For the text-containing cell, return its midpoint in [x, y] coordinate format. 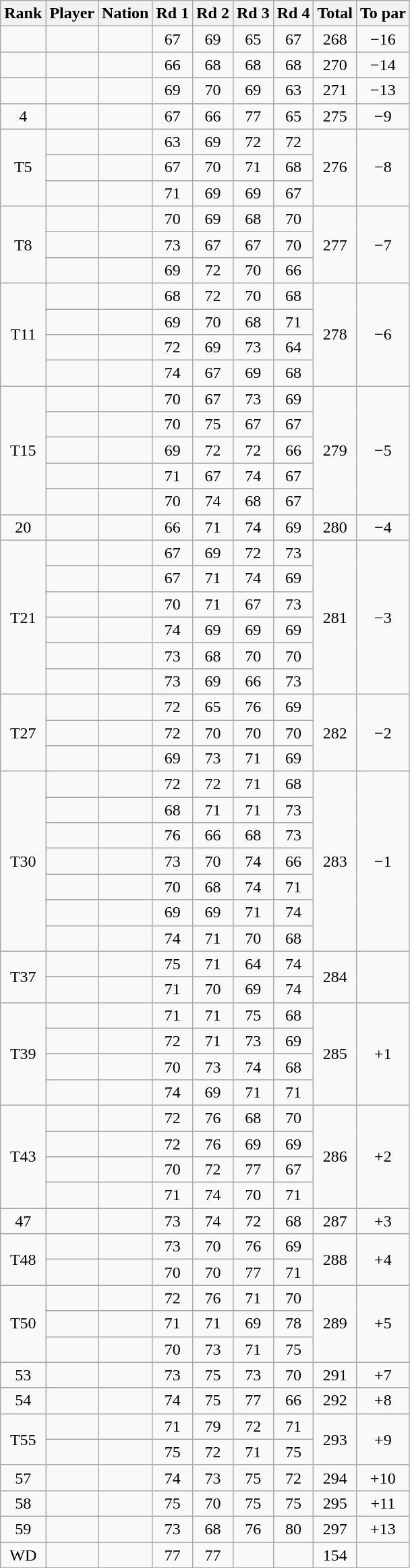
282 [335, 732]
+11 [383, 1503]
276 [335, 167]
−3 [383, 617]
277 [335, 244]
20 [23, 527]
+7 [383, 1375]
Rd 1 [173, 13]
57 [23, 1478]
+3 [383, 1221]
287 [335, 1221]
Player [72, 13]
47 [23, 1221]
285 [335, 1054]
+1 [383, 1054]
T50 [23, 1324]
+9 [383, 1439]
−1 [383, 861]
−14 [383, 65]
59 [23, 1529]
280 [335, 527]
T21 [23, 617]
−9 [383, 116]
Nation [125, 13]
4 [23, 116]
+8 [383, 1401]
−13 [383, 90]
+5 [383, 1324]
80 [293, 1529]
T48 [23, 1260]
271 [335, 90]
291 [335, 1375]
+13 [383, 1529]
T37 [23, 977]
284 [335, 977]
T30 [23, 861]
154 [335, 1555]
281 [335, 617]
Rd 2 [213, 13]
279 [335, 450]
54 [23, 1401]
T55 [23, 1439]
−5 [383, 450]
−16 [383, 39]
−7 [383, 244]
T5 [23, 167]
79 [213, 1426]
270 [335, 65]
297 [335, 1529]
53 [23, 1375]
292 [335, 1401]
T39 [23, 1054]
295 [335, 1503]
+10 [383, 1478]
−6 [383, 334]
Rd 3 [253, 13]
T43 [23, 1156]
WD [23, 1555]
+2 [383, 1156]
Rank [23, 13]
T27 [23, 732]
275 [335, 116]
T11 [23, 334]
288 [335, 1260]
58 [23, 1503]
283 [335, 861]
+4 [383, 1260]
286 [335, 1156]
T8 [23, 244]
289 [335, 1324]
268 [335, 39]
294 [335, 1478]
278 [335, 334]
293 [335, 1439]
−8 [383, 167]
−2 [383, 732]
−4 [383, 527]
Rd 4 [293, 13]
78 [293, 1324]
T15 [23, 450]
To par [383, 13]
Total [335, 13]
